For the text-containing cell, return its midpoint in [X, Y] coordinate format. 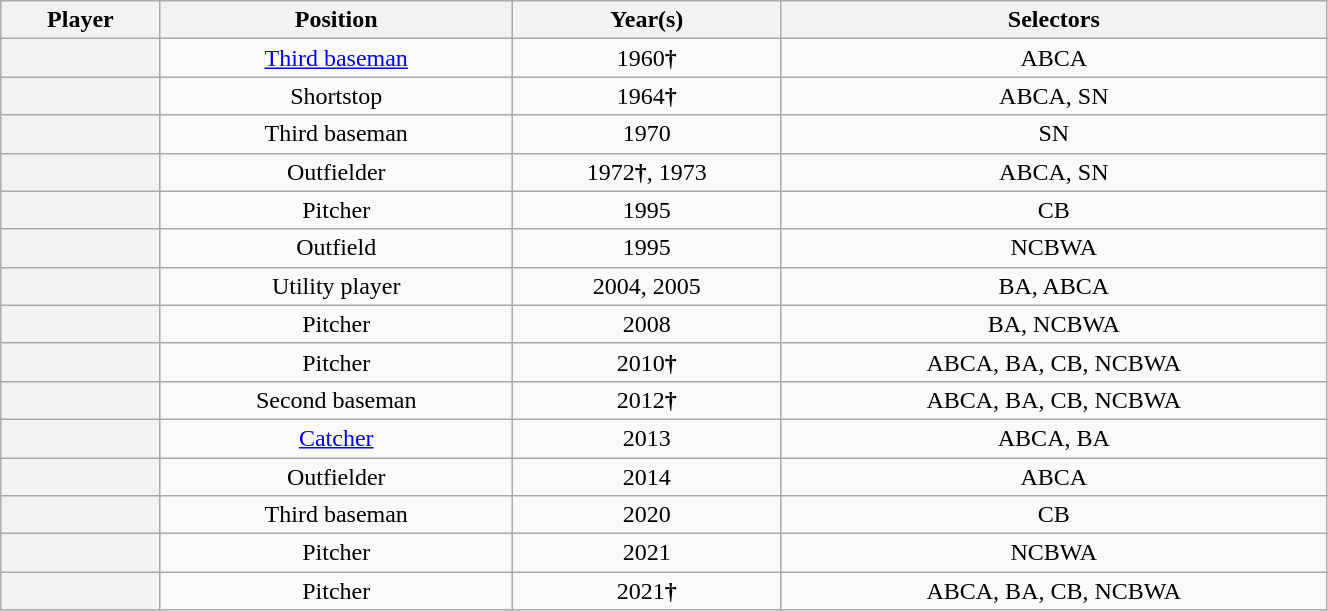
Player [80, 20]
1964† [646, 96]
SN [1054, 134]
2010† [646, 362]
2008 [646, 324]
Second baseman [336, 400]
1972†, 1973 [646, 172]
ABCA, BA [1054, 438]
Selectors [1054, 20]
2020 [646, 515]
2012† [646, 400]
Catcher [336, 438]
Outfield [336, 248]
2013 [646, 438]
BA, NCBWA [1054, 324]
1970 [646, 134]
2021 [646, 553]
1960† [646, 58]
Utility player [336, 286]
BA, ABCA [1054, 286]
Position [336, 20]
Year(s) [646, 20]
2021† [646, 591]
2004, 2005 [646, 286]
2014 [646, 477]
Shortstop [336, 96]
